For the text-containing cell, return its midpoint in (x, y) coordinate format. 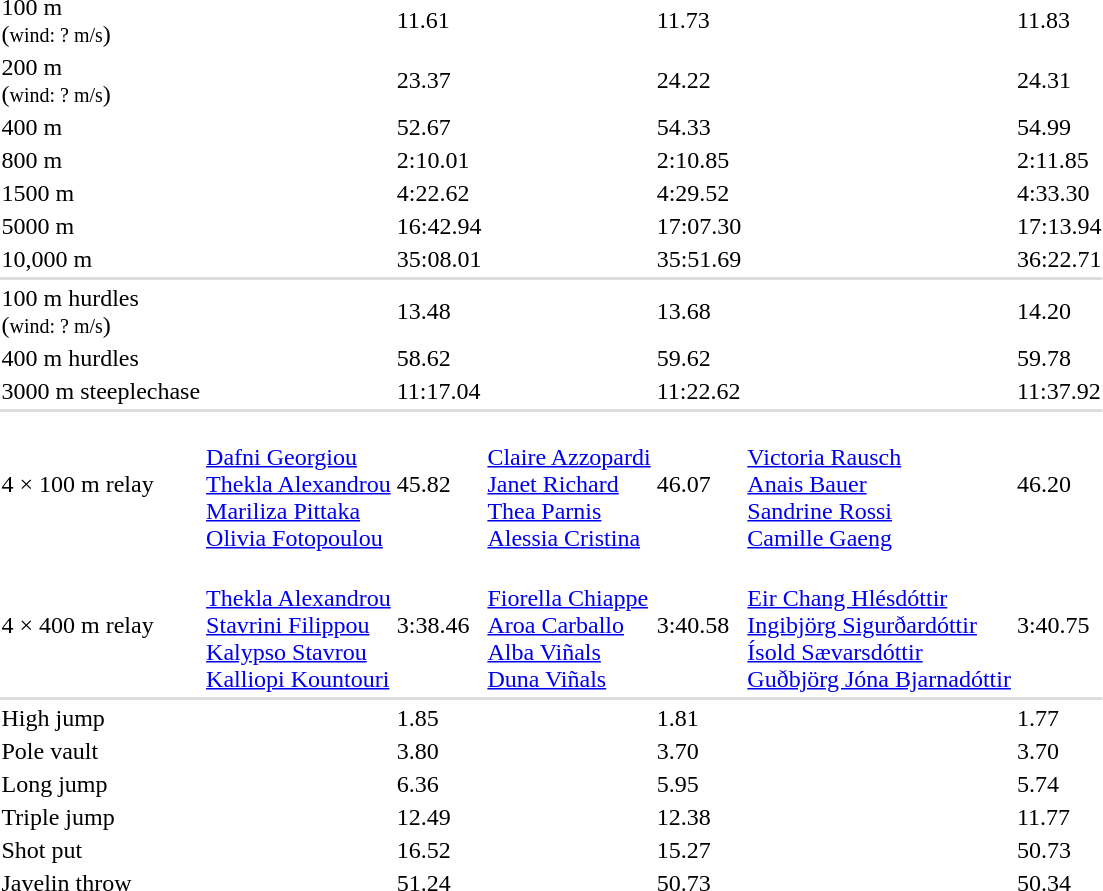
14.20 (1059, 312)
36:22.71 (1059, 259)
Fiorella ChiappeAroa CarballoAlba ViñalsDuna Viñals (569, 625)
2:10.85 (699, 160)
3:38.46 (439, 625)
11:17.04 (439, 391)
5.74 (1059, 784)
4:33.30 (1059, 193)
Eir Chang HlésdóttirIngibjörg SigurðardóttirÍsold SævarsdóttirGuðbjörg Jóna Bjarnadóttir (880, 625)
Victoria RauschAnais BauerSandrine RossiCamille Gaeng (880, 484)
4 × 100 m relay (101, 484)
5.95 (699, 784)
11.77 (1059, 817)
13.48 (439, 312)
3:40.58 (699, 625)
59.78 (1059, 358)
17:07.30 (699, 226)
45.82 (439, 484)
Dafni GeorgiouThekla AlexandrouMariliza PittakaOlivia Fotopoulou (299, 484)
24.22 (699, 80)
1.85 (439, 718)
50.73 (1059, 850)
11:22.62 (699, 391)
46.20 (1059, 484)
1.81 (699, 718)
6.36 (439, 784)
400 m (101, 127)
3000 m steeplechase (101, 391)
Claire AzzopardiJanet RichardThea ParnisAlessia Cristina (569, 484)
52.67 (439, 127)
2:11.85 (1059, 160)
58.62 (439, 358)
1500 m (101, 193)
10,000 m (101, 259)
4:29.52 (699, 193)
24.31 (1059, 80)
Long jump (101, 784)
3.80 (439, 751)
Thekla AlexandrouStavrini FilippouKalypso StavrouKalliopi Kountouri (299, 625)
35:51.69 (699, 259)
16:42.94 (439, 226)
200 m(wind: ? m/s) (101, 80)
400 m hurdles (101, 358)
Shot put (101, 850)
3:40.75 (1059, 625)
1.77 (1059, 718)
High jump (101, 718)
4 × 400 m relay (101, 625)
17:13.94 (1059, 226)
12.38 (699, 817)
23.37 (439, 80)
12.49 (439, 817)
800 m (101, 160)
Triple jump (101, 817)
54.33 (699, 127)
16.52 (439, 850)
35:08.01 (439, 259)
46.07 (699, 484)
11:37.92 (1059, 391)
15.27 (699, 850)
59.62 (699, 358)
Pole vault (101, 751)
54.99 (1059, 127)
2:10.01 (439, 160)
13.68 (699, 312)
5000 m (101, 226)
4:22.62 (439, 193)
100 m hurdles(wind: ? m/s) (101, 312)
